Find where the given text appears and provide that cell's center as (X, Y) coordinate. 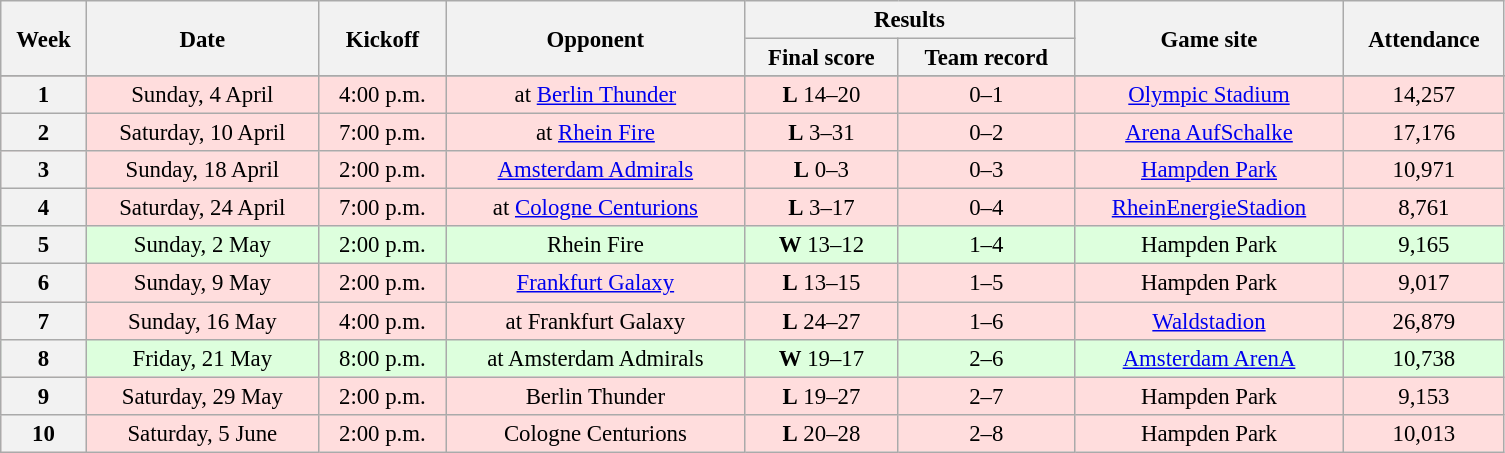
10 (44, 433)
3 (44, 170)
5 (44, 245)
at Frankfurt Galaxy (595, 321)
9,017 (1424, 283)
Team record (986, 58)
Sunday, 16 May (202, 321)
at Cologne Centurions (595, 208)
W 19–17 (821, 358)
0–3 (986, 170)
at Rhein Fire (595, 133)
17,176 (1424, 133)
L 3–31 (821, 133)
Opponent (595, 38)
7 (44, 321)
Final score (821, 58)
4 (44, 208)
26,879 (1424, 321)
at Amsterdam Admirals (595, 358)
Rhein Fire (595, 245)
8 (44, 358)
RheinEnergieStadion (1208, 208)
10,738 (1424, 358)
Frankfurt Galaxy (595, 283)
Cologne Centurions (595, 433)
Friday, 21 May (202, 358)
2–8 (986, 433)
0–4 (986, 208)
14,257 (1424, 95)
Sunday, 4 April (202, 95)
Saturday, 29 May (202, 396)
at Berlin Thunder (595, 95)
Sunday, 9 May (202, 283)
2 (44, 133)
Waldstadion (1208, 321)
Attendance (1424, 38)
L 3–17 (821, 208)
8:00 p.m. (382, 358)
10,971 (1424, 170)
10,013 (1424, 433)
Saturday, 5 June (202, 433)
W 13–12 (821, 245)
Sunday, 2 May (202, 245)
1–4 (986, 245)
2–6 (986, 358)
L 0–3 (821, 170)
9,165 (1424, 245)
1 (44, 95)
Saturday, 10 April (202, 133)
0–1 (986, 95)
L 24–27 (821, 321)
Game site (1208, 38)
2–7 (986, 396)
L 20–28 (821, 433)
Results (909, 20)
Date (202, 38)
Olympic Stadium (1208, 95)
L 13–15 (821, 283)
Saturday, 24 April (202, 208)
0–2 (986, 133)
9,153 (1424, 396)
8,761 (1424, 208)
9 (44, 396)
Amsterdam ArenA (1208, 358)
Sunday, 18 April (202, 170)
Week (44, 38)
1–6 (986, 321)
Berlin Thunder (595, 396)
L 19–27 (821, 396)
L 14–20 (821, 95)
Amsterdam Admirals (595, 170)
1–5 (986, 283)
Kickoff (382, 38)
Arena AufSchalke (1208, 133)
6 (44, 283)
